Scan for the cell matching the given text and deliver its [X, Y] coordinate at center. 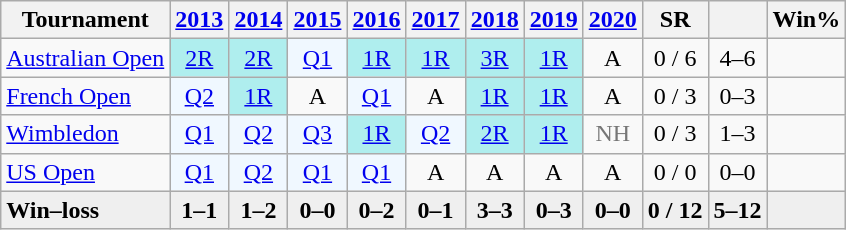
2013 [200, 20]
0 / 6 [675, 58]
Wimbledon [86, 134]
SR [675, 20]
US Open [86, 172]
2015 [318, 20]
NH [612, 134]
5–12 [738, 210]
2016 [376, 20]
French Open [86, 96]
0–2 [376, 210]
2018 [494, 20]
2020 [612, 20]
3R [494, 58]
0 / 12 [675, 210]
1–3 [738, 134]
0–1 [436, 210]
2019 [554, 20]
Q3 [318, 134]
1–1 [200, 210]
2017 [436, 20]
Win–loss [86, 210]
0 / 0 [675, 172]
3–3 [494, 210]
2014 [258, 20]
Win% [806, 20]
4–6 [738, 58]
Australian Open [86, 58]
Tournament [86, 20]
1–2 [258, 210]
